Capture the cell that displays the provided text and extract its (x, y) central coordinate. 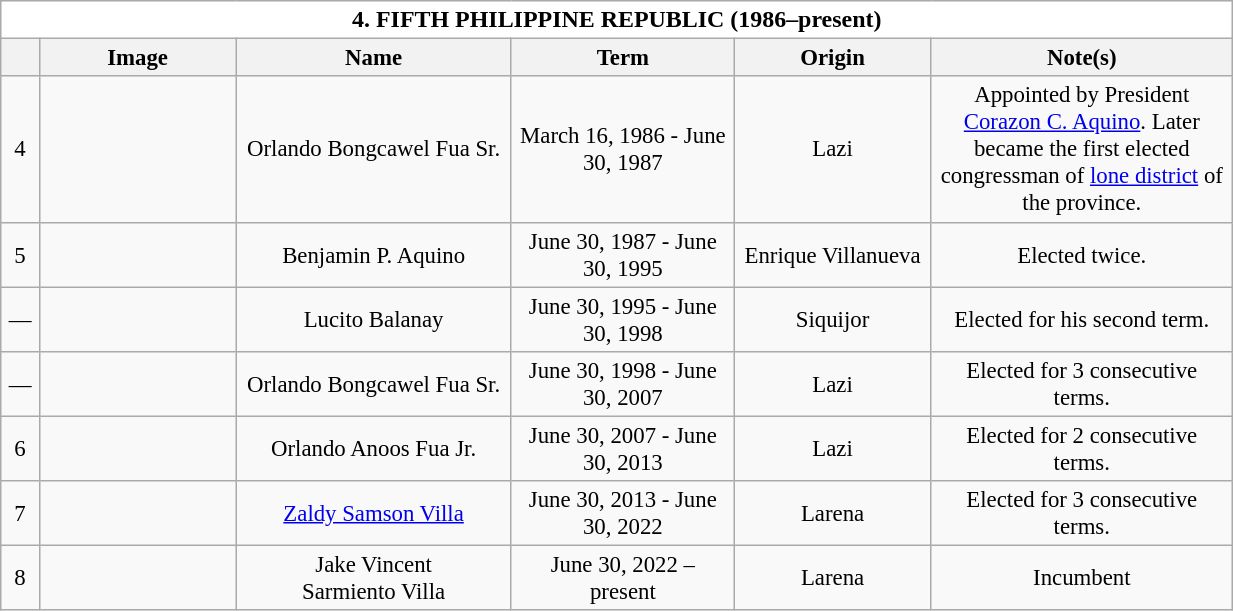
4 (20, 150)
Elected twice. (1082, 254)
Elected for 2 consecutive terms. (1082, 448)
June 30, 2007 - June 30, 2013 (622, 448)
Note(s) (1082, 58)
Orlando Anoos Fua Jr. (374, 448)
Term (622, 58)
Incumbent (1082, 578)
Lucito Balanay (374, 320)
7 (20, 514)
June 30, 1987 - June 30, 1995 (622, 254)
Elected for his second term. (1082, 320)
5 (20, 254)
Enrique Villanueva (832, 254)
Origin (832, 58)
4. FIFTH PHILIPPINE REPUBLIC (1986–present) (617, 20)
Image (138, 58)
Siquijor (832, 320)
Zaldy Samson Villa (374, 514)
Benjamin P. Aquino (374, 254)
Jake VincentSarmiento Villa (374, 578)
8 (20, 578)
June 30, 2022 – present (622, 578)
June 30, 2013 - June 30, 2022 (622, 514)
6 (20, 448)
June 30, 1995 - June 30, 1998 (622, 320)
Appointed by President Corazon C. Aquino. Later became the first elected congressman of lone district of the province. (1082, 150)
June 30, 1998 - June 30, 2007 (622, 384)
March 16, 1986 - June 30, 1987 (622, 150)
Name (374, 58)
